Scan for the cell matching the given text and deliver its [X, Y] coordinate at center. 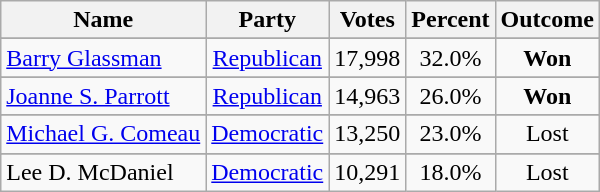
13,250 [368, 134]
Michael G. Comeau [104, 134]
18.0% [450, 172]
32.0% [450, 58]
14,963 [368, 96]
Party [268, 20]
Votes [368, 20]
26.0% [450, 96]
Barry Glassman [104, 58]
10,291 [368, 172]
Joanne S. Parrott [104, 96]
17,998 [368, 58]
Outcome [547, 20]
Lee D. McDaniel [104, 172]
Percent [450, 20]
23.0% [450, 134]
Name [104, 20]
